Identify which cell holds the provided text, then report its (x, y) central coordinate. 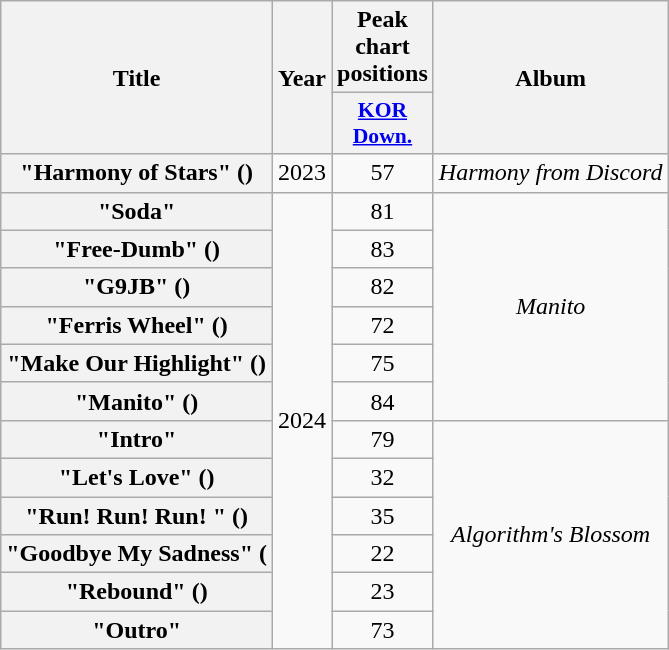
35 (383, 515)
Year (302, 78)
"Rebound" () (137, 592)
83 (383, 249)
2024 (302, 420)
"Goodbye My Sadness" ( (137, 554)
"Harmony of Stars" () (137, 173)
72 (383, 325)
79 (383, 439)
57 (383, 173)
82 (383, 287)
"Free-Dumb" () (137, 249)
"Outro" (137, 630)
Manito (550, 306)
"G9JB" () (137, 287)
73 (383, 630)
"Ferris Wheel" () (137, 325)
23 (383, 592)
Harmony from Discord (550, 173)
2023 (302, 173)
81 (383, 211)
Album (550, 78)
84 (383, 401)
"Soda" (137, 211)
"Run! Run! Run! " () (137, 515)
Title (137, 78)
Algorithm's Blossom (550, 534)
"Intro" (137, 439)
KORDown. (383, 124)
Peak chart positions (383, 47)
75 (383, 363)
32 (383, 477)
"Make Our Highlight" () (137, 363)
22 (383, 554)
"Manito" () (137, 401)
"Let's Love" () (137, 477)
